Output the (x, y) coordinate of the center of the cell containing the given text.  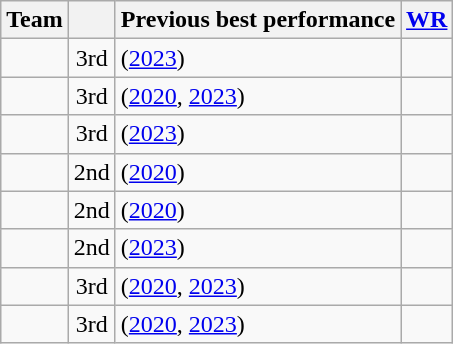
Team (35, 20)
Previous best performance (258, 20)
WR (427, 20)
